From the cell containing the given text, extract its center point as (x, y) coordinate. 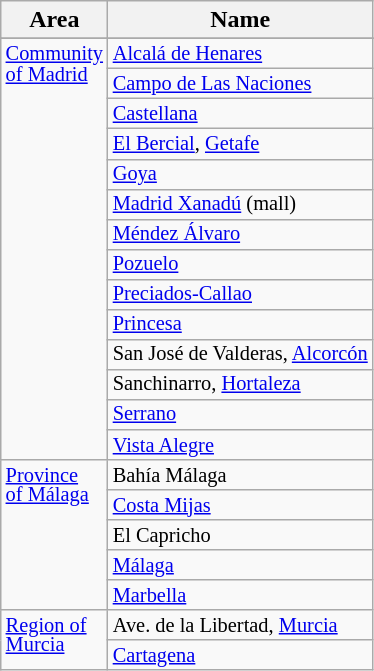
Region ofMurcia (54, 640)
Ave. de la Libertad, Murcia (240, 625)
Vista Alegre (240, 444)
Communityof Madrid (54, 250)
Alcalá de Henares (240, 54)
Bahía Málaga (240, 474)
Málaga (240, 565)
Costa Mijas (240, 505)
Cartagena (240, 655)
Pozuelo (240, 264)
Provinceof Málaga (54, 534)
Méndez Álvaro (240, 234)
Princesa (240, 324)
Name (240, 20)
Marbella (240, 595)
Campo de Las Naciones (240, 84)
Goya (240, 174)
El Bercial, Getafe (240, 144)
Area (54, 20)
Castellana (240, 114)
Sanchinarro, Hortaleza (240, 384)
San José de Valderas, Alcorcón (240, 354)
Preciados-Callao (240, 294)
El Capricho (240, 535)
Madrid Xanadú (mall) (240, 204)
Serrano (240, 414)
